Determine the (x, y) coordinate at the center of the cell enclosing the given text.  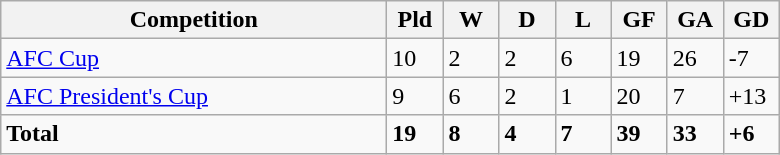
+13 (751, 96)
39 (639, 134)
26 (695, 58)
Total (194, 134)
GD (751, 20)
10 (415, 58)
20 (639, 96)
Pld (415, 20)
33 (695, 134)
GA (695, 20)
9 (415, 96)
Competition (194, 20)
GF (639, 20)
+6 (751, 134)
AFC Cup (194, 58)
D (527, 20)
4 (527, 134)
AFC President's Cup (194, 96)
-7 (751, 58)
L (583, 20)
1 (583, 96)
W (471, 20)
8 (471, 134)
